From the cell containing the given text, extract its center point as [x, y] coordinate. 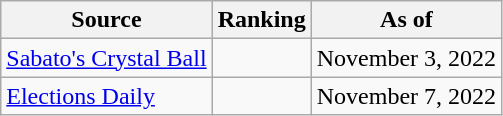
Ranking [262, 20]
Sabato's Crystal Ball [106, 58]
Source [106, 20]
November 7, 2022 [406, 96]
Elections Daily [106, 96]
As of [406, 20]
November 3, 2022 [406, 58]
